Determine the (X, Y) coordinate at the center of the cell enclosing the given text.  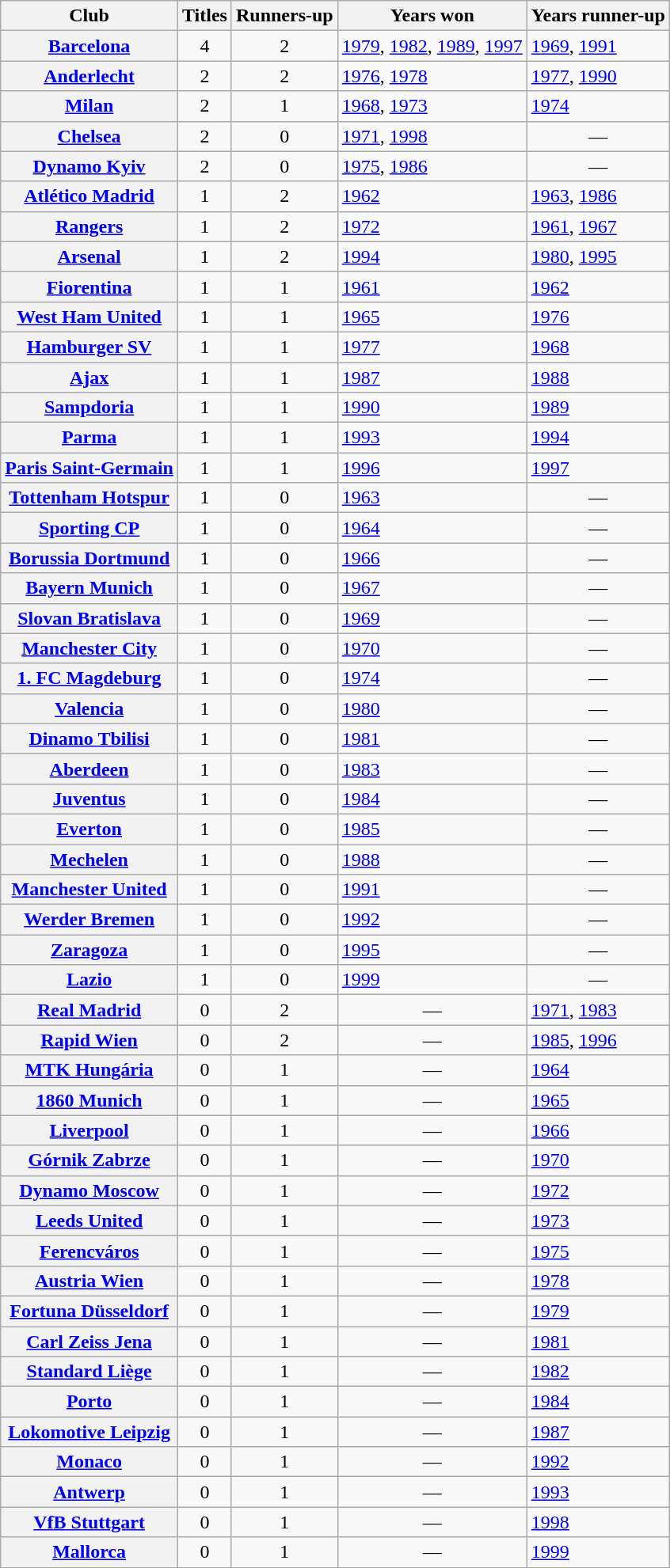
Dynamo Moscow (89, 1190)
1991 (432, 890)
Fortuna Düsseldorf (89, 1311)
Tottenham Hotspur (89, 498)
1977, 1990 (598, 76)
Leeds United (89, 1221)
Aberdeen (89, 769)
Werder Bremen (89, 920)
West Ham United (89, 317)
Lazio (89, 980)
Zaragoza (89, 950)
Sampdoria (89, 408)
Everton (89, 829)
Milan (89, 106)
Standard Liège (89, 1372)
1963 (432, 498)
VfB Stuttgart (89, 1522)
Ajax (89, 378)
1982 (598, 1372)
1980, 1995 (598, 256)
1979, 1982, 1989, 1997 (432, 46)
Mallorca (89, 1552)
1980 (432, 708)
1976, 1978 (432, 76)
1973 (598, 1221)
1985 (432, 829)
Years won (432, 16)
1968 (598, 347)
1969 (432, 618)
Juventus (89, 799)
4 (204, 46)
Dynamo Kyiv (89, 166)
Porto (89, 1402)
1998 (598, 1522)
Years runner-up (598, 16)
1989 (598, 408)
Parma (89, 438)
1969, 1991 (598, 46)
Lokomotive Leipzig (89, 1432)
Dinamo Tbilisi (89, 738)
Titles (204, 16)
Runners-up (284, 16)
Atlético Madrid (89, 196)
Górnik Zabrze (89, 1160)
Anderlecht (89, 76)
1968, 1973 (432, 106)
1977 (432, 347)
Manchester City (89, 648)
MTK Hungária (89, 1070)
1963, 1986 (598, 196)
Manchester United (89, 890)
Paris Saint-Germain (89, 468)
1860 Munich (89, 1100)
1967 (432, 588)
Barcelona (89, 46)
Chelsea (89, 136)
1971, 1998 (432, 136)
Valencia (89, 708)
1961 (432, 287)
Club (89, 16)
Slovan Bratislava (89, 618)
Arsenal (89, 256)
1979 (598, 1311)
Ferencváros (89, 1251)
Bayern Munich (89, 588)
1975 (598, 1251)
1961, 1967 (598, 226)
Liverpool (89, 1130)
Carl Zeiss Jena (89, 1342)
Mechelen (89, 859)
Hamburger SV (89, 347)
1971, 1983 (598, 1010)
Monaco (89, 1462)
1975, 1986 (432, 166)
Real Madrid (89, 1010)
Borussia Dortmund (89, 558)
Fiorentina (89, 287)
1995 (432, 950)
Rapid Wien (89, 1040)
Austria Wien (89, 1281)
1985, 1996 (598, 1040)
1976 (598, 317)
1983 (432, 769)
1990 (432, 408)
1978 (598, 1281)
Antwerp (89, 1492)
Sporting CP (89, 528)
1. FC Magdeburg (89, 678)
1997 (598, 468)
1996 (432, 468)
Rangers (89, 226)
